Identify which cell holds the provided text, then report its [X, Y] central coordinate. 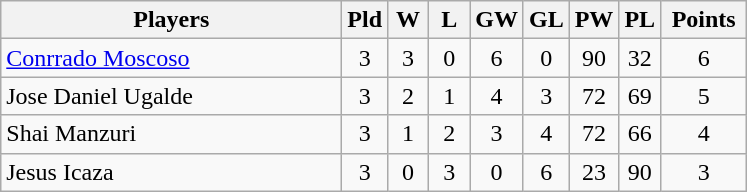
GW [497, 20]
Shai Manzuri [172, 134]
W [408, 20]
66 [640, 134]
69 [640, 96]
Players [172, 20]
Pld [365, 20]
GL [546, 20]
Jose Daniel Ugalde [172, 96]
Conrrado Moscoso [172, 58]
Points [704, 20]
32 [640, 58]
Jesus Icaza [172, 172]
23 [594, 172]
L [450, 20]
PW [594, 20]
PL [640, 20]
5 [704, 96]
